Extract the (x, y) coordinate from the center of the cell holding the provided text.  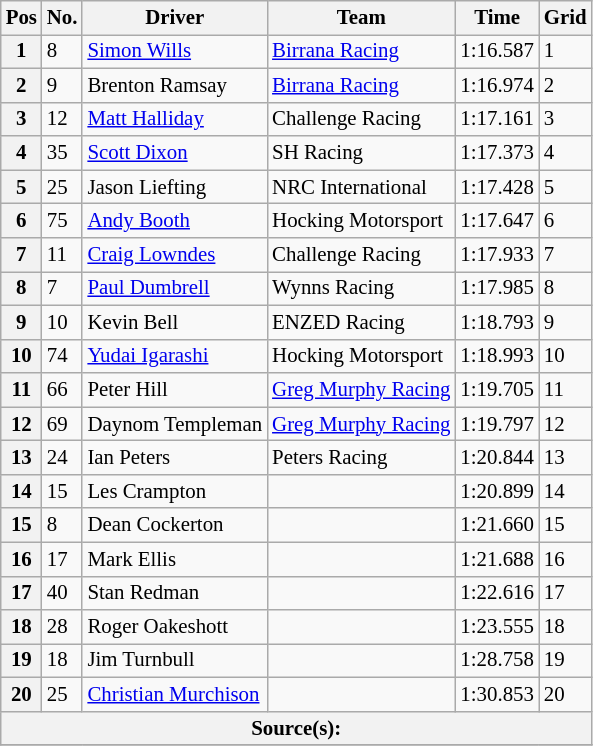
Grid (566, 18)
Jason Liefting (174, 187)
Mark Ellis (174, 559)
Stan Redman (174, 593)
Kevin Bell (174, 322)
Roger Oakeshott (174, 627)
Yudai Igarashi (174, 356)
1:19.797 (496, 424)
Team (361, 18)
1:17.933 (496, 255)
1:30.853 (496, 695)
Wynns Racing (361, 288)
Peter Hill (174, 390)
1:22.616 (496, 593)
69 (62, 424)
Dean Cockerton (174, 525)
Simon Wills (174, 51)
1:17.647 (496, 221)
1:16.974 (496, 85)
1:20.899 (496, 491)
Jim Turnbull (174, 661)
1:17.985 (496, 288)
74 (62, 356)
Scott Dixon (174, 153)
1:19.705 (496, 390)
Ian Peters (174, 458)
Brenton Ramsay (174, 85)
Craig Lowndes (174, 255)
1:16.587 (496, 51)
1:17.428 (496, 187)
1:21.660 (496, 525)
No. (62, 18)
75 (62, 221)
66 (62, 390)
1:18.793 (496, 322)
Paul Dumbrell (174, 288)
1:20.844 (496, 458)
NRC International (361, 187)
1:23.555 (496, 627)
Les Crampton (174, 491)
Matt Halliday (174, 119)
1:17.161 (496, 119)
24 (62, 458)
Andy Booth (174, 221)
Peters Racing (361, 458)
Pos (22, 18)
1:21.688 (496, 559)
Time (496, 18)
Driver (174, 18)
Source(s): (296, 728)
ENZED Racing (361, 322)
28 (62, 627)
40 (62, 593)
Daynom Templeman (174, 424)
SH Racing (361, 153)
35 (62, 153)
1:17.373 (496, 153)
1:18.993 (496, 356)
1:28.758 (496, 661)
Christian Murchison (174, 695)
